Return the (x, y) coordinate for the center point of the cell that contains the specified text.  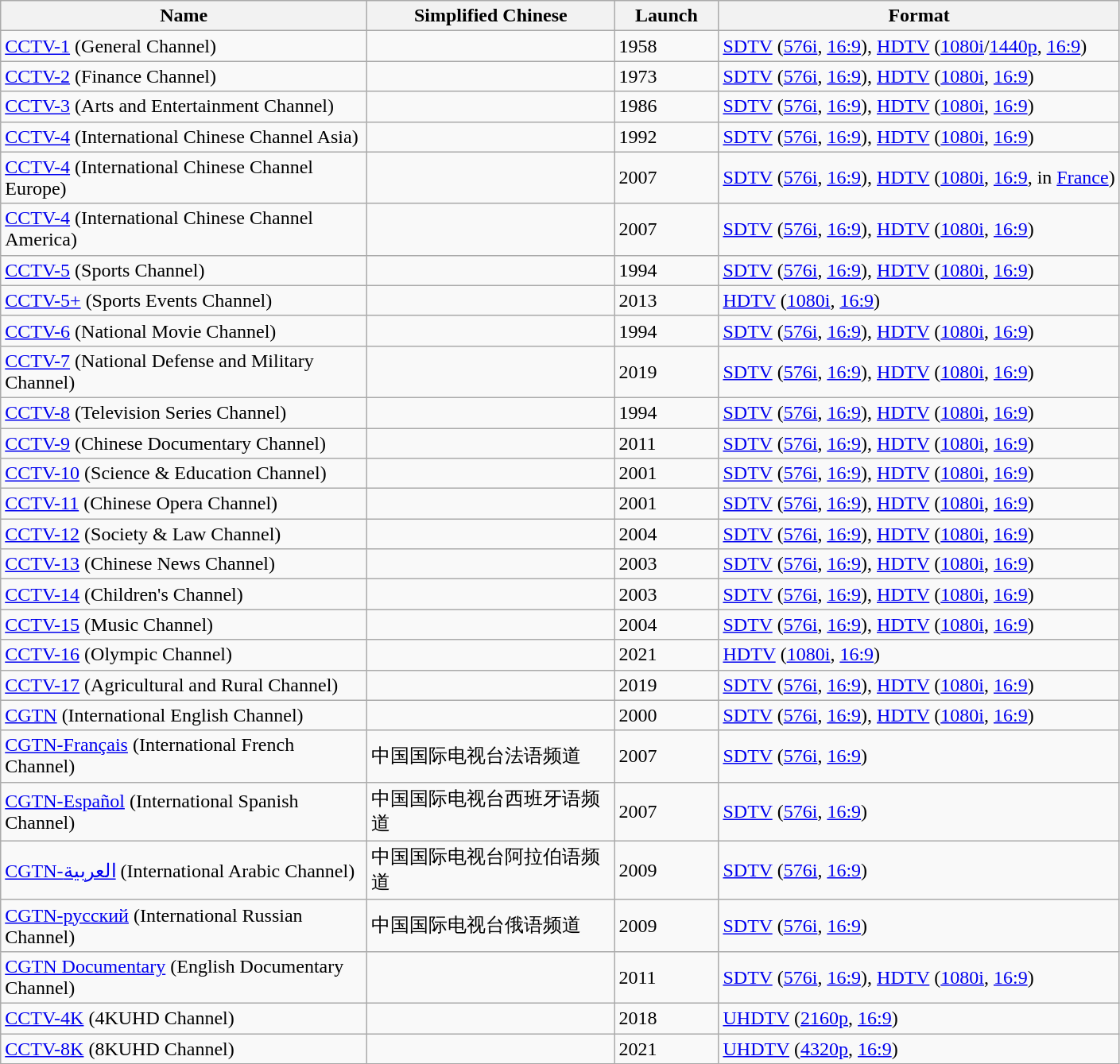
CGTN-Français (International French Channel) (184, 756)
CGTN-العربية (International Arabic Channel) (184, 870)
CCTV-4 (International Chinese Channel Asia) (184, 137)
CCTV-4K (4KUHD Channel) (184, 1018)
SDTV (576i, 16:9), HDTV (1080i/1440p, 16:9) (919, 46)
CCTV-17 (Agricultural and Rural Channel) (184, 685)
CCTV-2 (Finance Channel) (184, 76)
CCTV-3 (Arts and Entertainment Channel) (184, 106)
2018 (666, 1018)
CCTV-11 (Chinese Opera Channel) (184, 504)
CCTV-4 (International Chinese Channel Europe) (184, 178)
CCTV-14 (Children's Channel) (184, 594)
Format (919, 16)
1986 (666, 106)
CCTV-15 (Music Channel) (184, 625)
CCTV-8 (Television Series Channel) (184, 412)
UHDTV (2160p, 16:9) (919, 1018)
CCTV-6 (National Movie Channel) (184, 331)
CGTN-Español (International Spanish Channel) (184, 811)
1958 (666, 46)
CCTV-8K (8KUHD Channel) (184, 1048)
1973 (666, 76)
中国国际电视台阿拉伯语频道 (491, 870)
中国国际电视台法语频道 (491, 756)
2000 (666, 715)
CCTV-16 (Olympic Channel) (184, 655)
CCTV-13 (Chinese News Channel) (184, 564)
CCTV-12 (Society & Law Channel) (184, 534)
CCTV-5+ (Sports Events Channel) (184, 300)
Launch (666, 16)
SDTV (576i, 16:9), HDTV (1080i, 16:9, in France) (919, 178)
CCTV-10 (Science & Education Channel) (184, 474)
CCTV-7 (National Defense and Military Channel) (184, 372)
2013 (666, 300)
Name (184, 16)
CCTV-1 (General Channel) (184, 46)
中国国际电视台西班牙语频道 (491, 811)
CCTV-9 (Chinese Documentary Channel) (184, 443)
CGTN (International English Channel) (184, 715)
中国国际电视台俄语频道 (491, 925)
CGTN Documentary (English Documentary Channel) (184, 977)
CCTV-4 (International Chinese Channel America) (184, 229)
Simplified Chinese (491, 16)
CGTN-русский (International Russian Channel) (184, 925)
1992 (666, 137)
UHDTV (4320p, 16:9) (919, 1048)
CCTV-5 (Sports Channel) (184, 270)
